For the text-containing cell, return its midpoint in (X, Y) coordinate format. 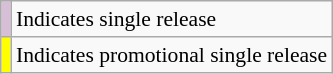
Indicates promotional single release (172, 55)
Indicates single release (172, 19)
